Identify which cell holds the provided text, then report its (X, Y) central coordinate. 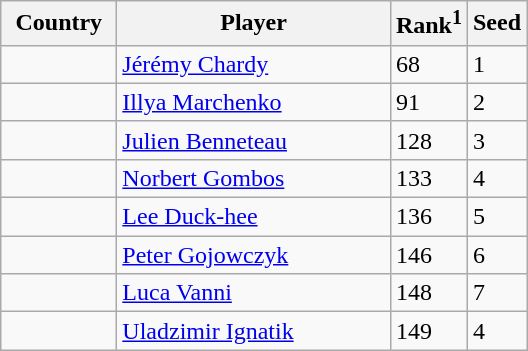
Seed (496, 24)
Norbert Gombos (254, 178)
Julien Benneteau (254, 140)
5 (496, 217)
68 (428, 64)
91 (428, 102)
Illya Marchenko (254, 102)
Peter Gojowczyk (254, 255)
Player (254, 24)
Uladzimir Ignatik (254, 331)
133 (428, 178)
149 (428, 331)
Lee Duck-hee (254, 217)
136 (428, 217)
Country (59, 24)
7 (496, 293)
6 (496, 255)
Jérémy Chardy (254, 64)
3 (496, 140)
146 (428, 255)
Rank1 (428, 24)
148 (428, 293)
Luca Vanni (254, 293)
1 (496, 64)
128 (428, 140)
2 (496, 102)
